Detect which cell encompasses the target text, then output its [X, Y] center coordinate. 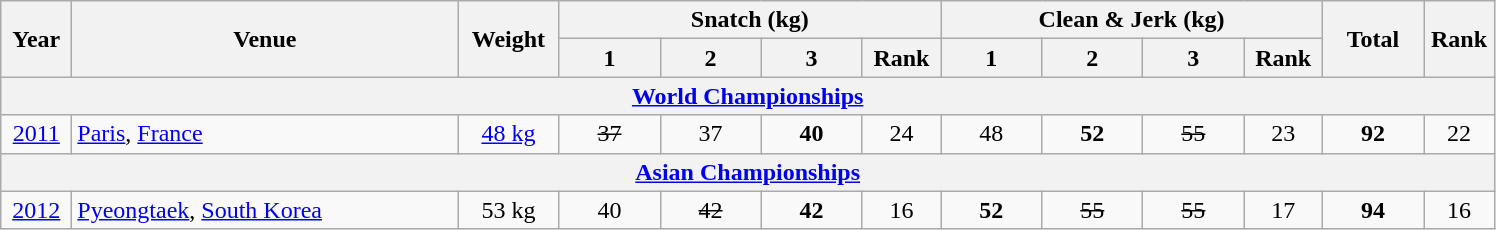
Snatch (kg) [750, 20]
Asian Championships [748, 172]
17 [1284, 210]
53 kg [508, 210]
Pyeongtaek, South Korea [265, 210]
94 [1372, 210]
48 [992, 134]
Venue [265, 39]
Total [1372, 39]
24 [902, 134]
Weight [508, 39]
Paris, France [265, 134]
92 [1372, 134]
48 kg [508, 134]
2011 [36, 134]
Year [36, 39]
22 [1460, 134]
23 [1284, 134]
2012 [36, 210]
Clean & Jerk (kg) [1132, 20]
World Championships [748, 96]
